Pinpoint the cell where the given text exists, returning its [x, y] midpoint coordinate. 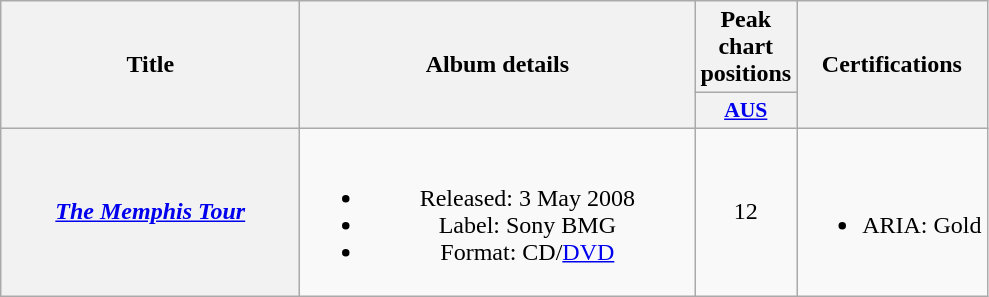
ARIA: Gold [892, 212]
Album details [498, 65]
The Memphis Tour [150, 212]
12 [746, 212]
Peak chart positions [746, 47]
AUS [746, 111]
Certifications [892, 65]
Released: 3 May 2008Label: Sony BMGFormat: CD/DVD [498, 212]
Title [150, 65]
